From the cell containing the given text, extract its center point as [x, y] coordinate. 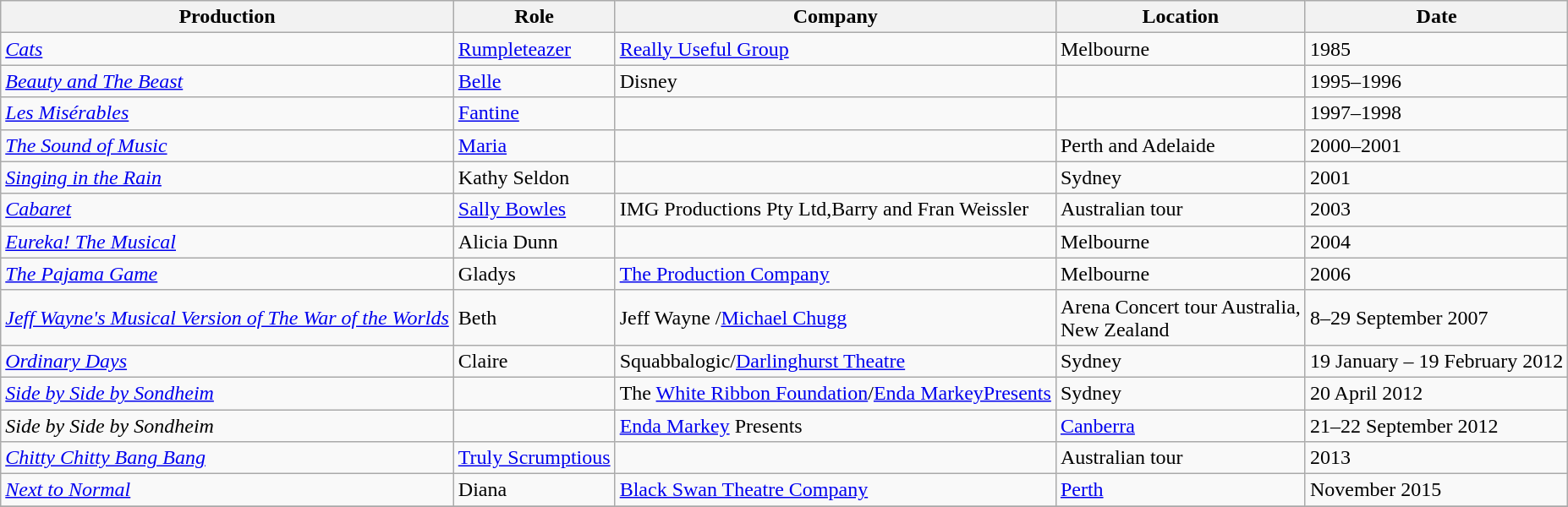
Les Misérables [228, 113]
The White Ribbon Foundation/Enda MarkeyPresents [836, 393]
Eureka! The Musical [228, 242]
Kathy Seldon [535, 177]
Claire [535, 361]
Enda Markey Presents [836, 425]
1995–1996 [1436, 81]
Disney [836, 81]
2001 [1436, 177]
The Sound of Music [228, 145]
Sally Bowles [535, 210]
2004 [1436, 242]
Company [836, 17]
Gladys [535, 274]
Jeff Wayne's Musical Version of The War of the Worlds [228, 318]
1997–1998 [1436, 113]
8–29 September 2007 [1436, 318]
Alicia Dunn [535, 242]
Arena Concert tour Australia, New Zealand [1181, 318]
Diana [535, 490]
The Production Company [836, 274]
2006 [1436, 274]
2013 [1436, 458]
19 January – 19 February 2012 [1436, 361]
2003 [1436, 210]
Cats [228, 49]
Belle [535, 81]
Cabaret [228, 210]
Ordinary Days [228, 361]
Rumpleteazer [535, 49]
Truly Scrumptious [535, 458]
Fantine [535, 113]
Maria [535, 145]
The Pajama Game [228, 274]
Perth [1181, 490]
November 2015 [1436, 490]
Role [535, 17]
Beauty and The Beast [228, 81]
Date [1436, 17]
20 April 2012 [1436, 393]
21–22 September 2012 [1436, 425]
Squabbalogic/Darlinghurst Theatre [836, 361]
Location [1181, 17]
Chitty Chitty Bang Bang [228, 458]
Perth and Adelaide [1181, 145]
1985 [1436, 49]
Jeff Wayne /Michael Chugg [836, 318]
Next to Normal [228, 490]
2000–2001 [1436, 145]
Singing in the Rain [228, 177]
IMG Productions Pty Ltd,Barry and Fran Weissler [836, 210]
Canberra [1181, 425]
Black Swan Theatre Company [836, 490]
Production [228, 17]
Beth [535, 318]
Really Useful Group [836, 49]
